For the text-containing cell, return its midpoint in [x, y] coordinate format. 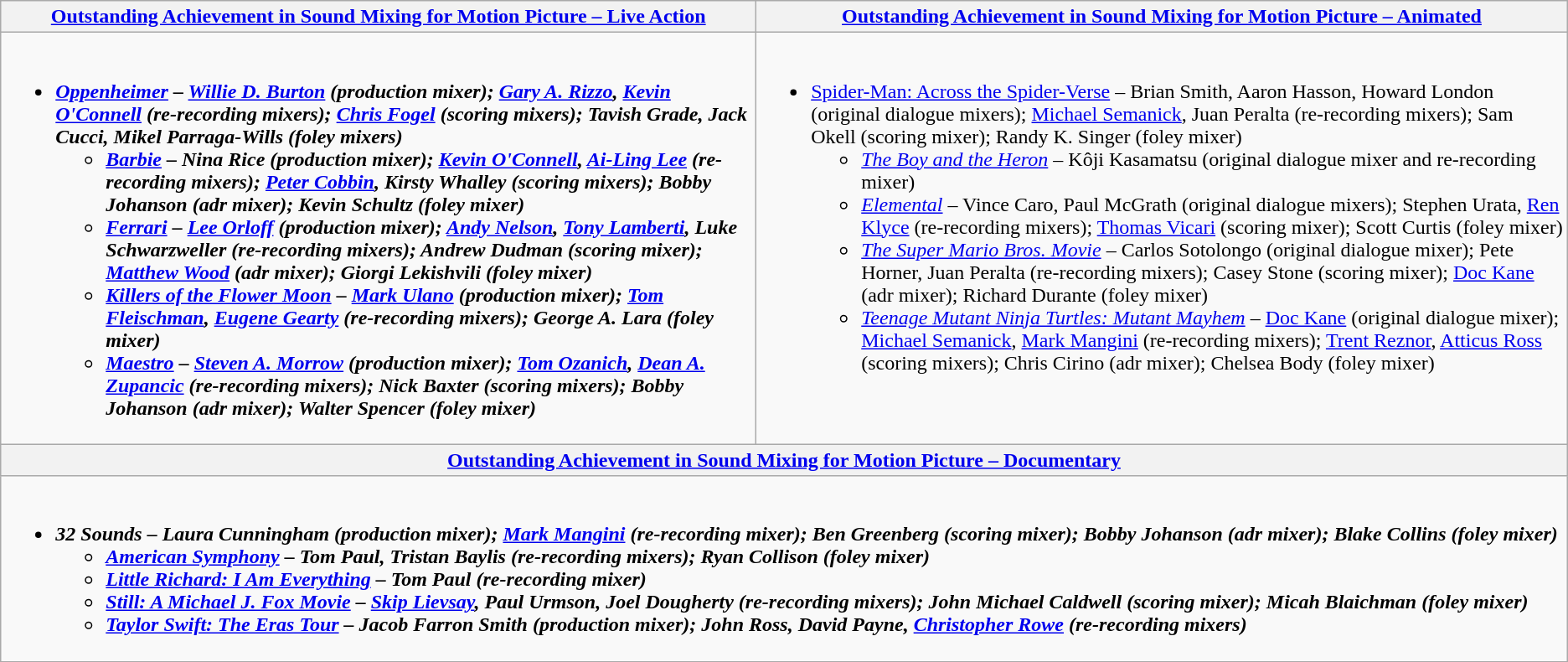
Outstanding Achievement in Sound Mixing for Motion Picture – Documentary [784, 460]
Outstanding Achievement in Sound Mixing for Motion Picture – Animated [1163, 17]
Outstanding Achievement in Sound Mixing for Motion Picture – Live Action [379, 17]
